Capture the cell that displays the provided text and extract its [X, Y] central coordinate. 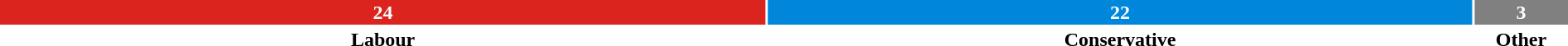
22 [1120, 12]
24 [383, 12]
3 [1522, 12]
